Identify which cell holds the provided text, then report its [x, y] central coordinate. 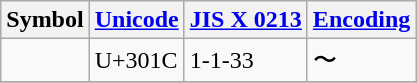
Unicode [136, 20]
U+301C [136, 60]
〜 [361, 60]
JIS X 0213 [246, 20]
Symbol [45, 20]
1-1-33 [246, 60]
Encoding [361, 20]
